Provide the (x, y) coordinate of the cell's center where the given text is located.  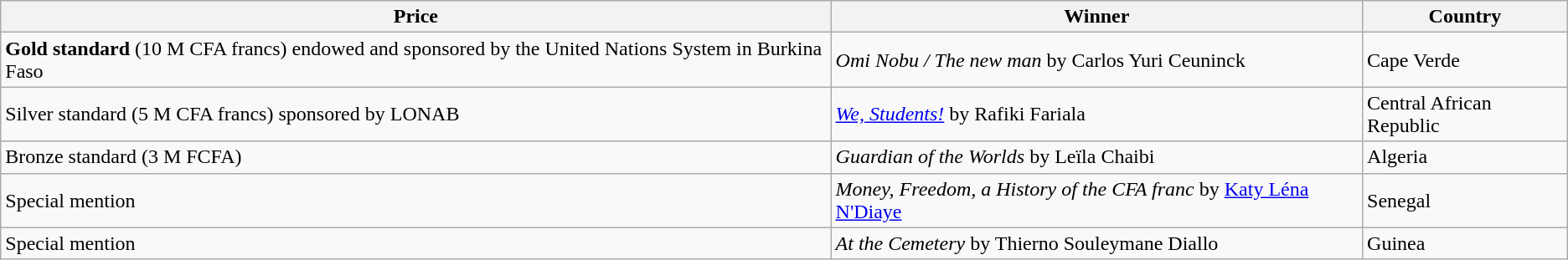
We, Students! by Rafiki Fariala (1097, 114)
Country (1466, 17)
Guinea (1466, 243)
Money, Freedom, a History of the CFA franc by Katy Léna N'Diaye (1097, 201)
Silver standard (5 M CFA francs) sponsored by LONAB (415, 114)
Algeria (1466, 157)
Bronze standard (3 M FCFA) (415, 157)
At the Cemetery by Thierno Souleymane Diallo (1097, 243)
Price (415, 17)
Winner (1097, 17)
Cape Verde (1466, 60)
Senegal (1466, 201)
Gold standard (10 M CFA francs) endowed and sponsored by the United Nations System in Burkina Faso (415, 60)
Omi Nobu / The new man by Carlos Yuri Ceuninck (1097, 60)
Central African Republic (1466, 114)
Guardian of the Worlds by Leïla Chaibi (1097, 157)
